Find where the given text appears and provide that cell's center as [X, Y] coordinate. 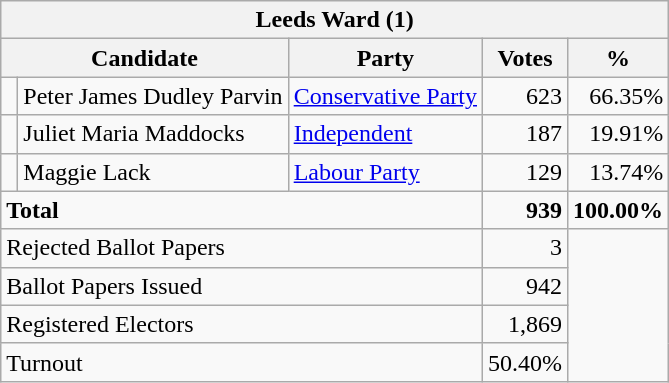
Independent [385, 134]
13.74% [618, 172]
% [618, 58]
Total [242, 210]
129 [526, 172]
1,869 [526, 324]
Leeds Ward (1) [335, 20]
3 [526, 248]
623 [526, 96]
Party [385, 58]
Registered Electors [242, 324]
Votes [526, 58]
Peter James Dudley Parvin [153, 96]
Ballot Papers Issued [242, 286]
Conservative Party [385, 96]
Maggie Lack [153, 172]
19.91% [618, 134]
Turnout [242, 362]
Juliet Maria Maddocks [153, 134]
Labour Party [385, 172]
187 [526, 134]
Rejected Ballot Papers [242, 248]
Candidate [144, 58]
100.00% [618, 210]
66.35% [618, 96]
50.40% [526, 362]
942 [526, 286]
939 [526, 210]
